Determine the [x, y] coordinate at the center of the cell enclosing the given text.  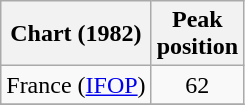
Chart (1982) [76, 34]
France (IFOP) [76, 85]
62 [197, 85]
Peakposition [197, 34]
